From the cell containing the given text, extract its center point as (X, Y) coordinate. 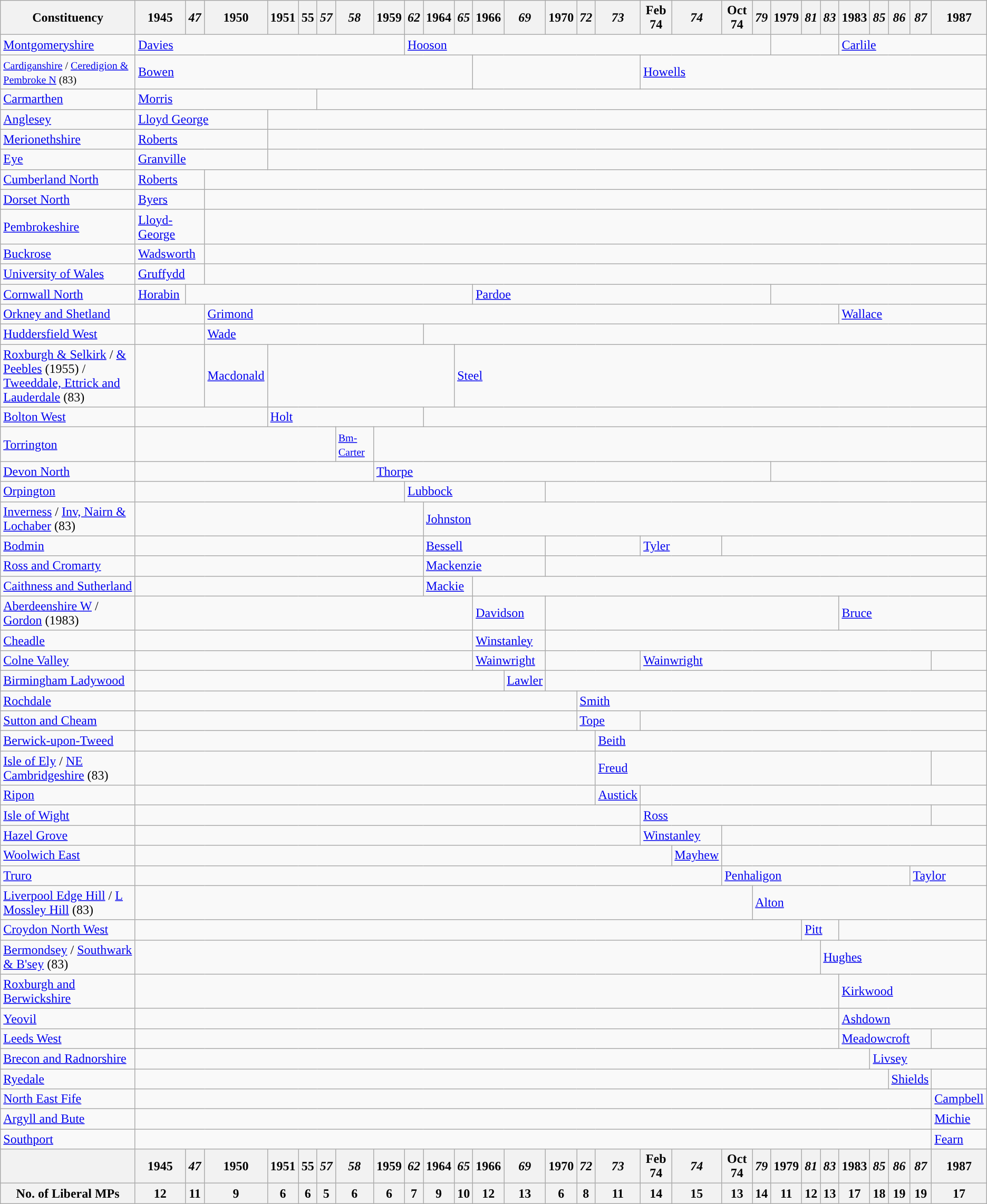
Johnston (705, 519)
Tope (608, 721)
Steel (721, 375)
Kirkwood (913, 991)
Cumberland North (68, 179)
Cornwall North (68, 294)
Caithness and Sutherland (68, 586)
Livsey (928, 1058)
Devon North (68, 471)
Lubbock (475, 492)
Macdonald (236, 375)
Shields (910, 1078)
Orpington (68, 492)
Yeovil (68, 1018)
Montgomeryshire (68, 45)
18 (879, 1193)
Mayhew (697, 855)
Croydon North West (68, 930)
Tyler (681, 546)
Merionethshire (68, 139)
Cardiganshire / Ceredigion & Pembroke N (83) (68, 72)
15 (697, 1193)
10 (464, 1193)
Rochdale (68, 701)
8 (586, 1193)
Mackie (448, 586)
Anglesey (68, 119)
Morris (226, 99)
Pembrokeshire (68, 227)
Leeds West (68, 1038)
5 (326, 1193)
Grimond (522, 314)
Wadsworth (170, 254)
Ashdown (913, 1018)
North East Fife (68, 1099)
Davies (270, 45)
Pardoe (622, 294)
Michie (959, 1119)
University of Wales (68, 274)
Taylor (948, 875)
Ripon (68, 795)
Constituency (68, 18)
Huddersfield West (68, 334)
Bessell (485, 546)
Liverpool Edge Hill / L Mossley Hill (83) (68, 903)
Southport (68, 1139)
Torrington (68, 444)
Ryedale (68, 1078)
Aberdeenshire W / Gordon (1983) (68, 613)
Bodmin (68, 546)
Carmarthen (68, 99)
Bowen (304, 72)
Howells (814, 72)
Cheadle (68, 640)
Argyll and Bute (68, 1119)
Lloyd George (201, 119)
Hooson (587, 45)
Hazel Grove (68, 835)
Wallace (913, 314)
Ross (786, 815)
Lawler (525, 680)
Berwick-upon-Tweed (68, 741)
Pitt (820, 930)
Woolwich East (68, 855)
Sutton and Cheam (68, 721)
Horabin (160, 294)
Roxburgh and Berwickshire (68, 991)
No. of Liberal MPs (68, 1193)
Holt (345, 417)
Bermondsey / Southwark & B'sey (83) (68, 957)
Lloyd-George (170, 227)
Thorpe (572, 471)
Hughes (904, 957)
Davidson (509, 613)
Bm-Carter (354, 444)
Roxburgh & Selkirk / & Peebles (1955) /Tweeddale, Ettrick and Lauderdale (83) (68, 375)
Penhaligon (816, 875)
Isle of Wight (68, 815)
Smith (781, 701)
Orkney and Shetland (68, 314)
Gruffydd (170, 274)
Eye (68, 159)
Campbell (959, 1099)
Meadowcroft (885, 1038)
Inverness / Inv, Nairn & Lochaber (83) (68, 519)
Buckrose (68, 254)
Birmingham Ladywood (68, 680)
Beith (791, 741)
Bruce (913, 613)
Alton (870, 903)
Ross and Cromarty (68, 566)
Mackenzie (485, 566)
Brecon and Radnorshire (68, 1058)
Bolton West (68, 417)
Colne Valley (68, 660)
Dorset North (68, 199)
Fearn (959, 1139)
Freud (763, 768)
Austick (618, 795)
Carlile (913, 45)
Isle of Ely / NE Cambridgeshire (83) (68, 768)
7 (413, 1193)
Byers (170, 199)
Truro (68, 875)
Wade (314, 334)
Granville (201, 159)
